Return the (x, y) coordinate for the center point of the cell that contains the specified text.  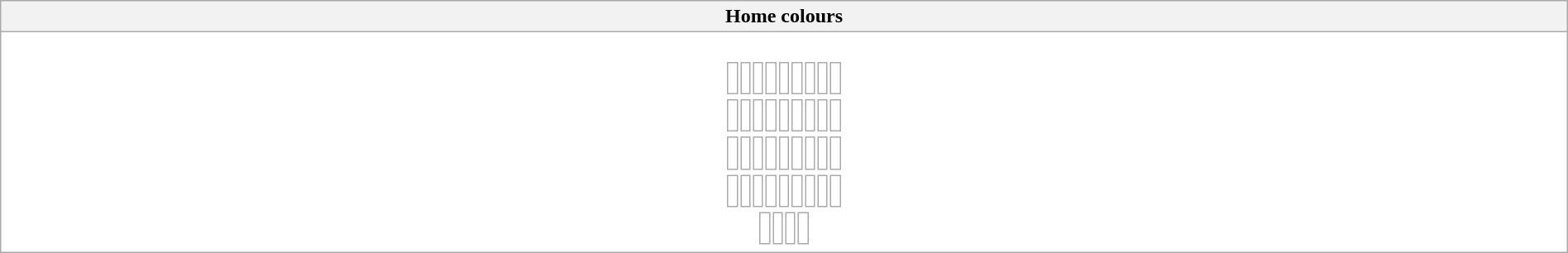
Home colours (784, 17)
